Search for the cell housing the specified text and yield its (X, Y) center coordinate. 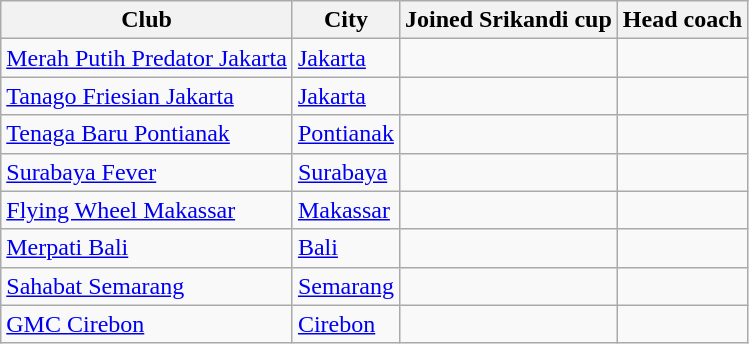
Merpati Bali (147, 248)
Tanago Friesian Jakarta (147, 96)
Merah Putih Predator Jakarta (147, 58)
Joined Srikandi cup (508, 20)
Surabaya (346, 172)
Surabaya Fever (147, 172)
Bali (346, 248)
Flying Wheel Makassar (147, 210)
Makassar (346, 210)
Semarang (346, 286)
City (346, 20)
Sahabat Semarang (147, 286)
Head coach (682, 20)
GMC Cirebon (147, 324)
Pontianak (346, 134)
Cirebon (346, 324)
Tenaga Baru Pontianak (147, 134)
Club (147, 20)
